Scan for the cell matching the given text and deliver its [x, y] coordinate at center. 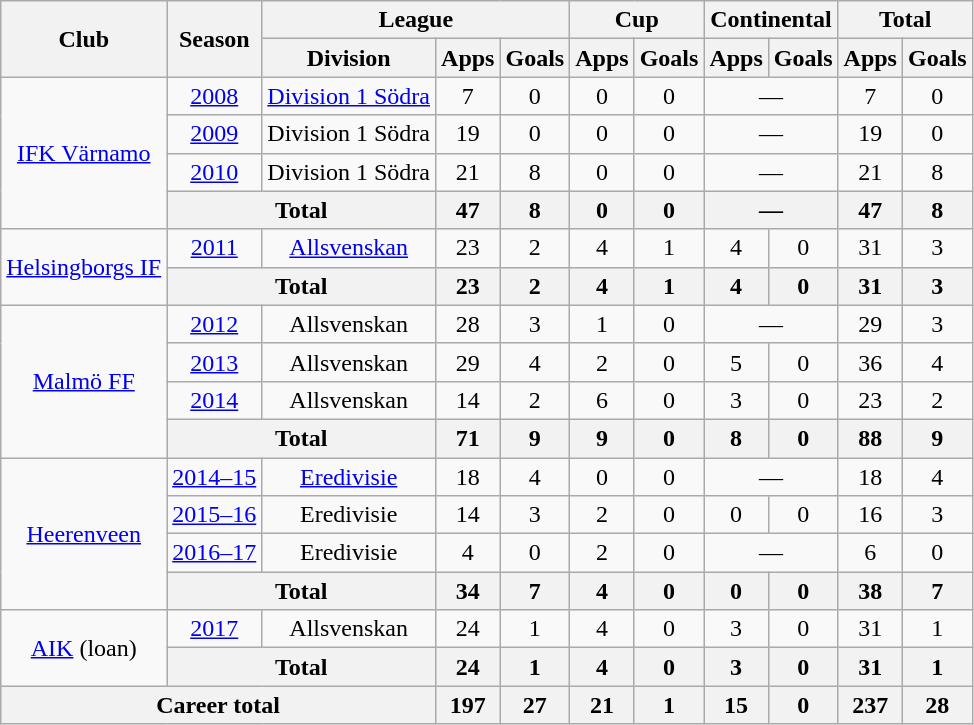
34 [468, 591]
197 [468, 705]
Division [349, 58]
71 [468, 438]
2014–15 [214, 477]
2017 [214, 629]
88 [870, 438]
Club [84, 39]
Malmö FF [84, 381]
36 [870, 362]
IFK Värnamo [84, 153]
16 [870, 515]
League [416, 20]
2009 [214, 134]
AIK (loan) [84, 648]
Season [214, 39]
237 [870, 705]
15 [736, 705]
Heerenveen [84, 534]
2014 [214, 400]
2016–17 [214, 553]
Helsingborgs IF [84, 267]
2010 [214, 172]
Cup [637, 20]
27 [535, 705]
2011 [214, 248]
Career total [218, 705]
2015–16 [214, 515]
5 [736, 362]
2013 [214, 362]
38 [870, 591]
2008 [214, 96]
2012 [214, 324]
Continental [771, 20]
